Provide the [X, Y] coordinate of the cell's center where the given text is located.  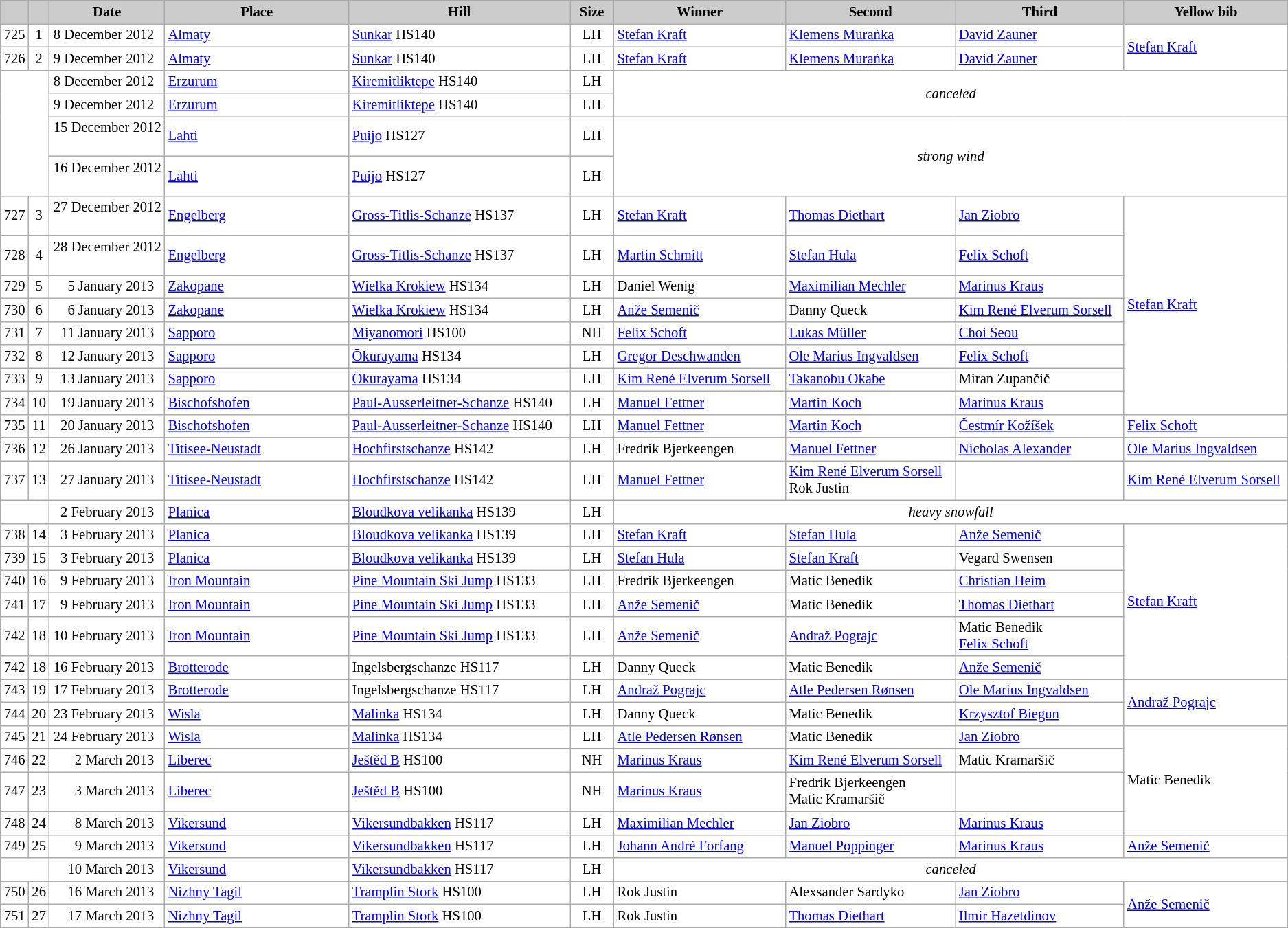
25 [38, 846]
23 February 2013 [107, 714]
14 [38, 535]
733 [15, 379]
Manuel Poppinger [871, 846]
Yellow bib [1206, 12]
Alexsander Sardyko [871, 892]
21 [38, 737]
Nicholas Alexander [1040, 449]
751 [15, 916]
Miyanomori HS100 [460, 333]
9 [38, 379]
Lukas Müller [871, 333]
747 [15, 791]
Size [592, 12]
Gregor Deschwanden [700, 357]
15 December 2012 [107, 136]
Čestmír Kožíšek [1040, 426]
3 March 2013 [107, 791]
19 [38, 690]
23 [38, 791]
Hill [460, 12]
27 December 2012 [107, 216]
Fredrik Bjerkeengen Matic Kramaršič [871, 791]
741 [15, 604]
22 [38, 760]
4 [38, 255]
745 [15, 737]
744 [15, 714]
Second [871, 12]
730 [15, 310]
Third [1040, 12]
26 [38, 892]
Date [107, 12]
6 [38, 310]
2 March 2013 [107, 760]
Choi Seou [1040, 333]
7 [38, 333]
726 [15, 58]
Vegard Swensen [1040, 558]
20 January 2013 [107, 426]
749 [15, 846]
3 [38, 216]
heavy snowfall [951, 512]
5 January 2013 [107, 286]
17 [38, 604]
8 March 2013 [107, 823]
Johann André Forfang [700, 846]
Kim René Elverum Sorsell Rok Justin [871, 480]
17 February 2013 [107, 690]
746 [15, 760]
26 January 2013 [107, 449]
728 [15, 255]
739 [15, 558]
737 [15, 480]
6 January 2013 [107, 310]
1 [38, 35]
Takanobu Okabe [871, 379]
Matic Benedik Felix Schoft [1040, 636]
Christian Heim [1040, 581]
10 [38, 403]
16 December 2012 [107, 176]
8 [38, 357]
10 March 2013 [107, 869]
19 January 2013 [107, 403]
Place [257, 12]
748 [15, 823]
27 [38, 916]
15 [38, 558]
17 March 2013 [107, 916]
16 [38, 581]
12 January 2013 [107, 357]
Krzysztof Biegun [1040, 714]
11 [38, 426]
28 December 2012 [107, 255]
Ilmir Hazetdinov [1040, 916]
740 [15, 581]
735 [15, 426]
24 [38, 823]
750 [15, 892]
732 [15, 357]
12 [38, 449]
Daniel Wenig [700, 286]
10 February 2013 [107, 636]
Matic Kramaršič [1040, 760]
738 [15, 535]
16 March 2013 [107, 892]
Miran Zupančič [1040, 379]
13 [38, 480]
725 [15, 35]
Winner [700, 12]
strong wind [951, 156]
16 February 2013 [107, 667]
727 [15, 216]
736 [15, 449]
731 [15, 333]
Martin Schmitt [700, 255]
9 March 2013 [107, 846]
2 [38, 58]
729 [15, 286]
5 [38, 286]
11 January 2013 [107, 333]
13 January 2013 [107, 379]
743 [15, 690]
734 [15, 403]
27 January 2013 [107, 480]
24 February 2013 [107, 737]
20 [38, 714]
2 February 2013 [107, 512]
